Capture the cell that displays the provided text and extract its [X, Y] central coordinate. 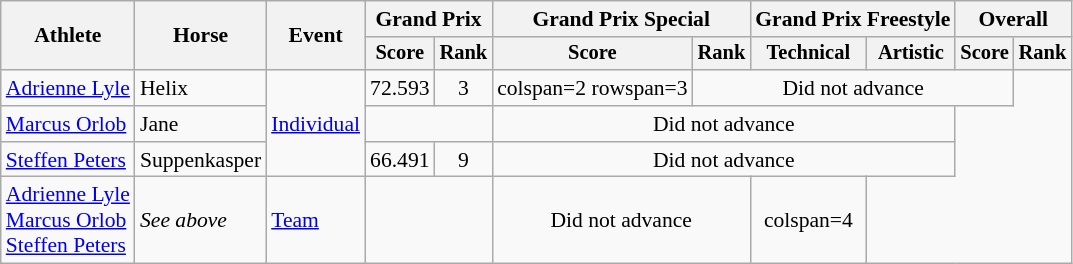
Helix [200, 88]
Athlete [68, 36]
Adrienne LyleMarcus OrlobSteffen Peters [68, 220]
Marcus Orlob [68, 124]
Grand Prix [428, 19]
Grand Prix Special [621, 19]
9 [464, 160]
Individual [316, 124]
colspan=2 rowspan=3 [592, 88]
72.593 [400, 88]
Jane [200, 124]
Event [316, 36]
Steffen Peters [68, 160]
Overall [1013, 19]
Team [316, 220]
Artistic [910, 54]
Grand Prix Freestyle [852, 19]
Suppenkasper [200, 160]
colspan=4 [808, 220]
3 [464, 88]
Horse [200, 36]
Technical [808, 54]
See above [200, 220]
Adrienne Lyle [68, 88]
66.491 [400, 160]
